Scan for the cell matching the given text and deliver its [x, y] coordinate at center. 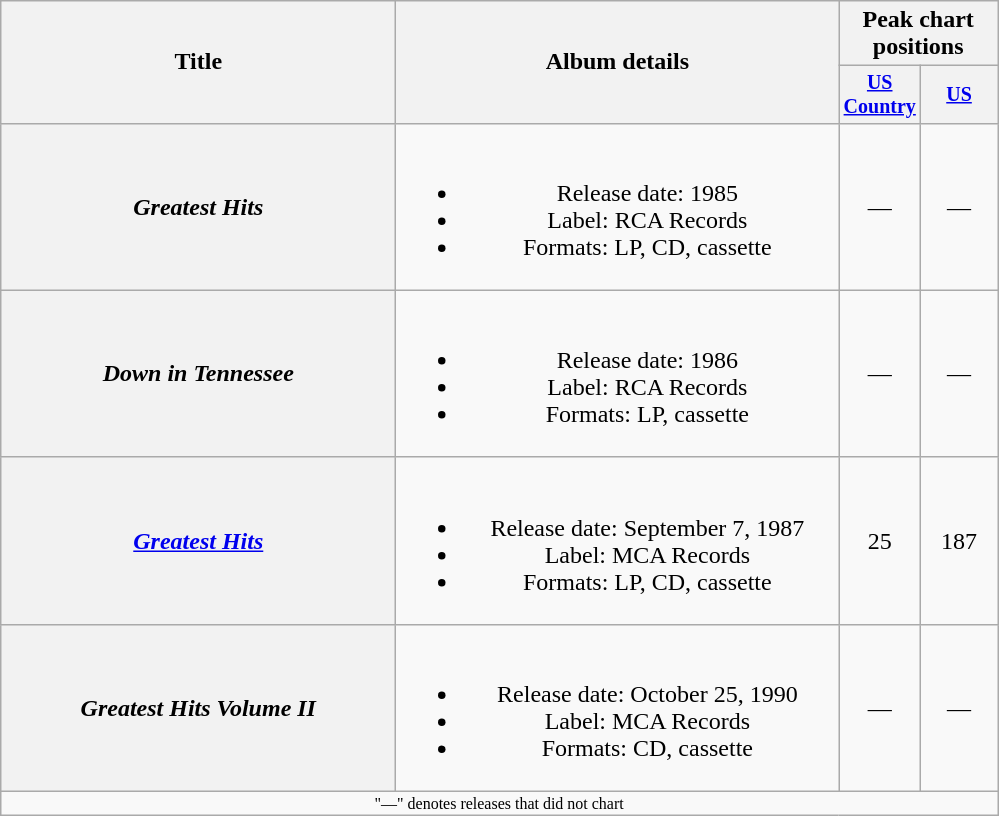
Release date: 1985Label: RCA RecordsFormats: LP, CD, cassette [618, 206]
25 [880, 540]
Release date: 1986Label: RCA RecordsFormats: LP, cassette [618, 374]
US Country [880, 94]
Album details [618, 62]
Release date: October 25, 1990Label: MCA RecordsFormats: CD, cassette [618, 708]
Down in Tennessee [198, 374]
Release date: September 7, 1987Label: MCA RecordsFormats: LP, CD, cassette [618, 540]
"—" denotes releases that did not chart [500, 804]
Peak chartpositions [918, 34]
Title [198, 62]
187 [960, 540]
Greatest Hits Volume II [198, 708]
US [960, 94]
